For the text-containing cell, return its midpoint in (X, Y) coordinate format. 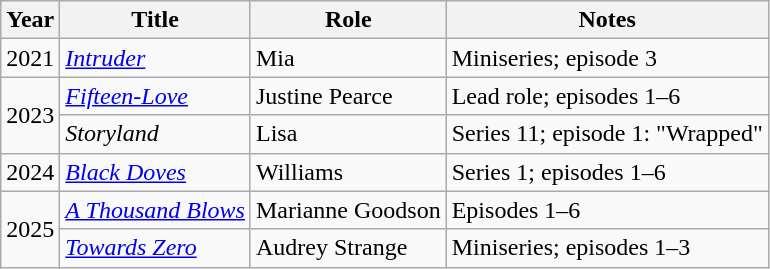
Miniseries; episodes 1–3 (607, 248)
Fifteen-Love (156, 96)
A Thousand Blows (156, 210)
Williams (348, 172)
Mia (348, 58)
2025 (30, 229)
Marianne Goodson (348, 210)
Role (348, 20)
Audrey Strange (348, 248)
Lead role; episodes 1–6 (607, 96)
Title (156, 20)
Miniseries; episode 3 (607, 58)
Episodes 1–6 (607, 210)
Year (30, 20)
Storyland (156, 134)
Justine Pearce (348, 96)
Towards Zero (156, 248)
Black Doves (156, 172)
Series 11; episode 1: "Wrapped" (607, 134)
2021 (30, 58)
2023 (30, 115)
2024 (30, 172)
Lisa (348, 134)
Intruder (156, 58)
Notes (607, 20)
Series 1; episodes 1–6 (607, 172)
